Provide the [x, y] coordinate of the cell's center where the given text is located.  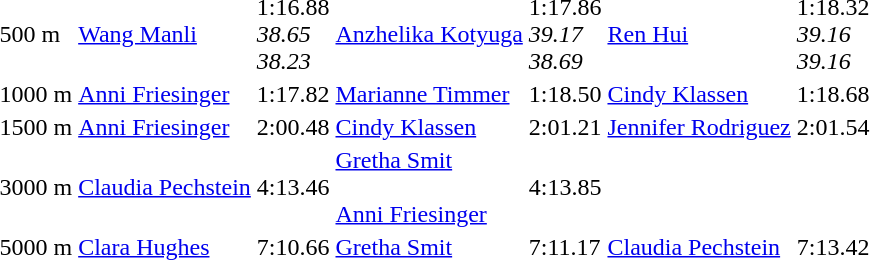
2:00.48 [293, 127]
Marianne Timmer [429, 94]
1:18.50 [565, 94]
2:01.21 [565, 127]
4:13.46 [293, 187]
Claudia Pechstein [165, 187]
4:13.85 [565, 187]
Gretha SmitAnni Friesinger [429, 187]
1:17.82 [293, 94]
Jennifer Rodriguez [699, 127]
